Detect which cell encompasses the target text, then output its (X, Y) center coordinate. 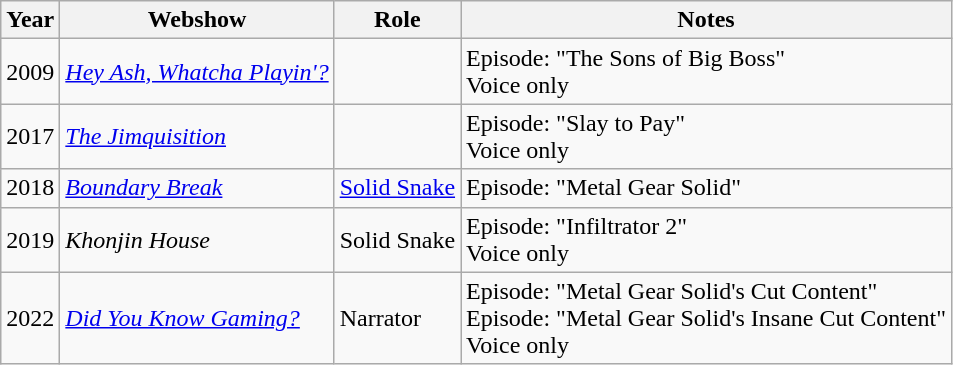
The Jimquisition (197, 136)
Role (397, 20)
Year (30, 20)
2019 (30, 240)
2017 (30, 136)
Did You Know Gaming? (197, 318)
Episode: "Metal Gear Solid" (706, 188)
Notes (706, 20)
Narrator (397, 318)
Hey Ash, Whatcha Playin'? (197, 72)
2009 (30, 72)
Webshow (197, 20)
Episode: "Slay to Pay"Voice only (706, 136)
2022 (30, 318)
Khonjin House (197, 240)
Episode: "Metal Gear Solid's Cut Content" Episode: "Metal Gear Solid's Insane Cut Content" Voice only (706, 318)
2018 (30, 188)
Episode: "The Sons of Big Boss"Voice only (706, 72)
Boundary Break (197, 188)
Episode: "Infiltrator 2"Voice only (706, 240)
